Extract the (X, Y) coordinate from the center of the cell holding the provided text.  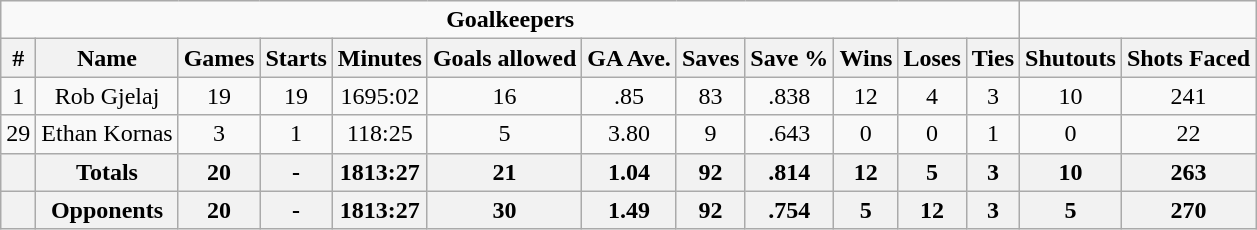
1.04 (630, 172)
Goals allowed (504, 58)
Loses (932, 58)
1.49 (630, 210)
.838 (790, 96)
Ties (992, 58)
16 (504, 96)
1695:02 (380, 96)
Wins (866, 58)
Shots Faced (1188, 58)
Ethan Kornas (107, 134)
Save % (790, 58)
.643 (790, 134)
Opponents (107, 210)
.754 (790, 210)
9 (710, 134)
241 (1188, 96)
30 (504, 210)
Name (107, 58)
# (18, 58)
GA Ave. (630, 58)
Saves (710, 58)
.85 (630, 96)
Goalkeepers (510, 20)
Starts (296, 58)
22 (1188, 134)
270 (1188, 210)
.814 (790, 172)
Minutes (380, 58)
29 (18, 134)
Totals (107, 172)
4 (932, 96)
Games (219, 58)
3.80 (630, 134)
21 (504, 172)
263 (1188, 172)
Shutouts (1071, 58)
118:25 (380, 134)
83 (710, 96)
Rob Gjelaj (107, 96)
